Scan for the cell matching the given text and deliver its (x, y) coordinate at center. 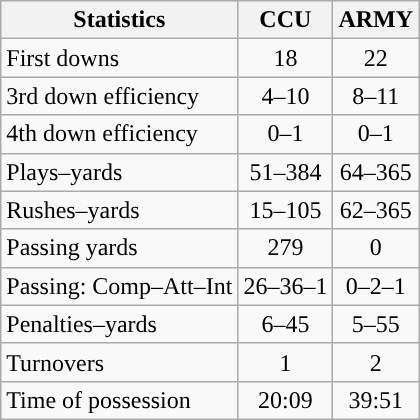
8–11 (376, 96)
279 (286, 248)
64–365 (376, 172)
62–365 (376, 210)
ARMY (376, 20)
Statistics (120, 20)
0 (376, 248)
Time of possession (120, 400)
4th down efficiency (120, 134)
26–36–1 (286, 286)
Plays–yards (120, 172)
22 (376, 58)
1 (286, 362)
Passing: Comp–Att–Int (120, 286)
51–384 (286, 172)
5–55 (376, 324)
Rushes–yards (120, 210)
39:51 (376, 400)
4–10 (286, 96)
3rd down efficiency (120, 96)
20:09 (286, 400)
Penalties–yards (120, 324)
Passing yards (120, 248)
Turnovers (120, 362)
0–2–1 (376, 286)
CCU (286, 20)
15–105 (286, 210)
6–45 (286, 324)
First downs (120, 58)
2 (376, 362)
18 (286, 58)
